Locate the cell with the specified text and output its [X, Y] center coordinate. 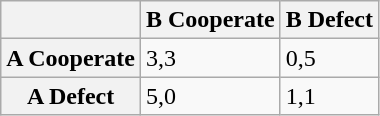
1,1 [329, 96]
0,5 [329, 58]
B Cooperate [210, 20]
A Cooperate [71, 58]
A Defect [71, 96]
5,0 [210, 96]
B Defect [329, 20]
3,3 [210, 58]
